Find where the given text appears and provide that cell's center as [x, y] coordinate. 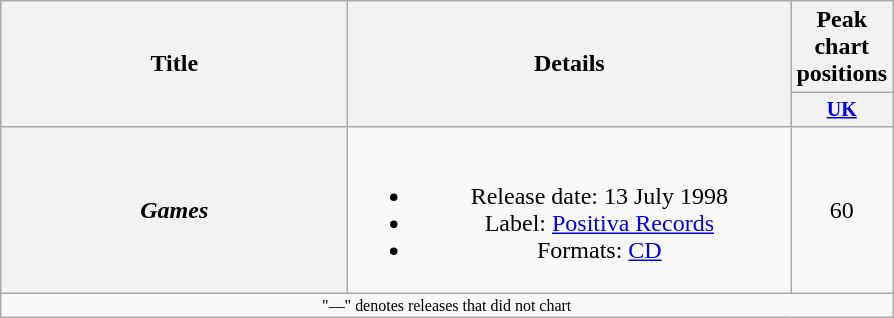
Peak chart positions [842, 47]
Details [570, 64]
Release date: 13 July 1998Label: Positiva RecordsFormats: CD [570, 210]
Games [174, 210]
Title [174, 64]
60 [842, 210]
UK [842, 110]
"—" denotes releases that did not chart [447, 305]
